Search for the cell housing the specified text and yield its (X, Y) center coordinate. 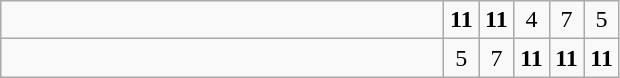
4 (532, 20)
